For the text-containing cell, return its midpoint in [X, Y] coordinate format. 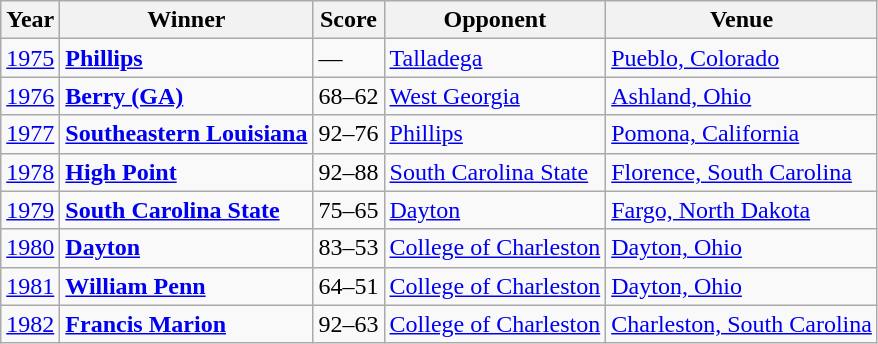
Pomona, California [742, 134]
Ashland, Ohio [742, 96]
— [348, 58]
1981 [30, 286]
64–51 [348, 286]
Talladega [495, 58]
83–53 [348, 248]
92–63 [348, 324]
1982 [30, 324]
William Penn [186, 286]
Venue [742, 20]
1978 [30, 172]
Score [348, 20]
West Georgia [495, 96]
1977 [30, 134]
75–65 [348, 210]
Charleston, South Carolina [742, 324]
Winner [186, 20]
High Point [186, 172]
1975 [30, 58]
1979 [30, 210]
1980 [30, 248]
Pueblo, Colorado [742, 58]
92–88 [348, 172]
Florence, South Carolina [742, 172]
Year [30, 20]
Francis Marion [186, 324]
Opponent [495, 20]
Fargo, North Dakota [742, 210]
Berry (GA) [186, 96]
1976 [30, 96]
Southeastern Louisiana [186, 134]
68–62 [348, 96]
92–76 [348, 134]
